Determine the (x, y) coordinate at the center of the cell enclosing the given text.  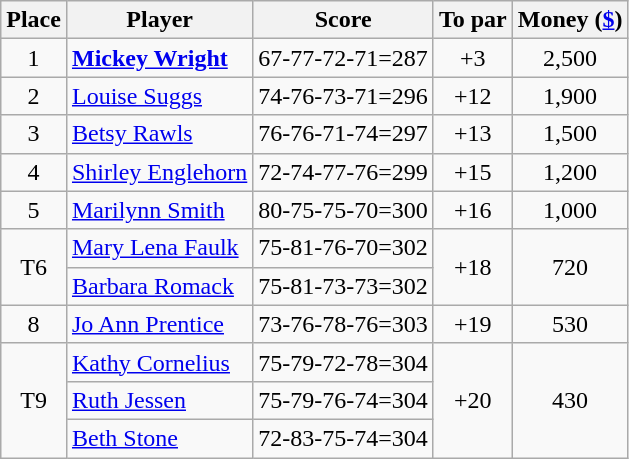
2,500 (570, 58)
Louise Suggs (159, 96)
Place (34, 20)
Player (159, 20)
3 (34, 134)
Mickey Wright (159, 58)
67-77-72-71=287 (344, 58)
Money ($) (570, 20)
+3 (472, 58)
8 (34, 324)
74-76-73-71=296 (344, 96)
75-81-76-70=302 (344, 248)
Marilynn Smith (159, 210)
Mary Lena Faulk (159, 248)
530 (570, 324)
5 (34, 210)
Beth Stone (159, 438)
1,900 (570, 96)
75-81-73-73=302 (344, 286)
720 (570, 267)
+13 (472, 134)
+19 (472, 324)
1 (34, 58)
1,200 (570, 172)
T6 (34, 267)
Score (344, 20)
1,000 (570, 210)
80-75-75-70=300 (344, 210)
430 (570, 400)
+18 (472, 267)
Barbara Romack (159, 286)
+20 (472, 400)
Betsy Rawls (159, 134)
Shirley Englehorn (159, 172)
1,500 (570, 134)
4 (34, 172)
T9 (34, 400)
Kathy Cornelius (159, 362)
76-76-71-74=297 (344, 134)
72-74-77-76=299 (344, 172)
+15 (472, 172)
To par (472, 20)
75-79-72-78=304 (344, 362)
2 (34, 96)
Ruth Jessen (159, 400)
Jo Ann Prentice (159, 324)
73-76-78-76=303 (344, 324)
72-83-75-74=304 (344, 438)
75-79-76-74=304 (344, 400)
+16 (472, 210)
+12 (472, 96)
